From the cell containing the given text, extract its center point as (x, y) coordinate. 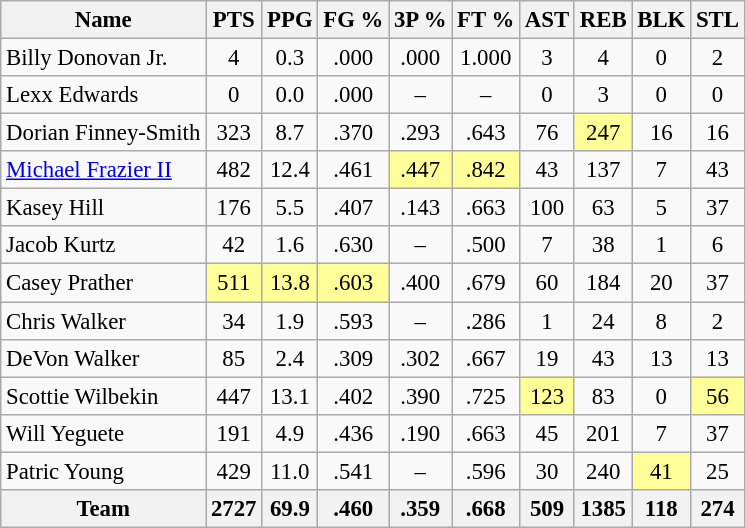
.293 (420, 133)
274 (718, 509)
447 (234, 396)
83 (602, 396)
.143 (420, 208)
1.6 (290, 245)
176 (234, 208)
Name (104, 20)
60 (548, 283)
429 (234, 471)
56 (718, 396)
PPG (290, 20)
123 (548, 396)
34 (234, 321)
5 (662, 208)
0.0 (290, 95)
42 (234, 245)
PTS (234, 20)
Billy Donovan Jr. (104, 58)
.447 (420, 170)
8.7 (290, 133)
45 (548, 433)
.400 (420, 283)
137 (602, 170)
.461 (354, 170)
19 (548, 358)
1.9 (290, 321)
41 (662, 471)
.359 (420, 509)
.309 (354, 358)
.596 (486, 471)
FT % (486, 20)
5.5 (290, 208)
13.1 (290, 396)
REB (602, 20)
.667 (486, 358)
2727 (234, 509)
DeVon Walker (104, 358)
.407 (354, 208)
.370 (354, 133)
.630 (354, 245)
Michael Frazier II (104, 170)
69.9 (290, 509)
Casey Prather (104, 283)
191 (234, 433)
.500 (486, 245)
Scottie Wilbekin (104, 396)
Patric Young (104, 471)
.603 (354, 283)
3P % (420, 20)
.460 (354, 509)
63 (602, 208)
STL (718, 20)
509 (548, 509)
240 (602, 471)
.679 (486, 283)
38 (602, 245)
.190 (420, 433)
BLK (662, 20)
4.9 (290, 433)
100 (548, 208)
13.8 (290, 283)
.302 (420, 358)
247 (602, 133)
.668 (486, 509)
.593 (354, 321)
12.4 (290, 170)
1385 (602, 509)
.390 (420, 396)
.842 (486, 170)
25 (718, 471)
.286 (486, 321)
Dorian Finney-Smith (104, 133)
184 (602, 283)
8 (662, 321)
FG % (354, 20)
511 (234, 283)
11.0 (290, 471)
Kasey Hill (104, 208)
2.4 (290, 358)
6 (718, 245)
.725 (486, 396)
Jacob Kurtz (104, 245)
1.000 (486, 58)
.541 (354, 471)
24 (602, 321)
20 (662, 283)
76 (548, 133)
Team (104, 509)
.436 (354, 433)
Will Yeguete (104, 433)
323 (234, 133)
482 (234, 170)
0.3 (290, 58)
201 (602, 433)
.643 (486, 133)
Chris Walker (104, 321)
.402 (354, 396)
AST (548, 20)
30 (548, 471)
85 (234, 358)
Lexx Edwards (104, 95)
118 (662, 509)
